For the text-containing cell, return its midpoint in (X, Y) coordinate format. 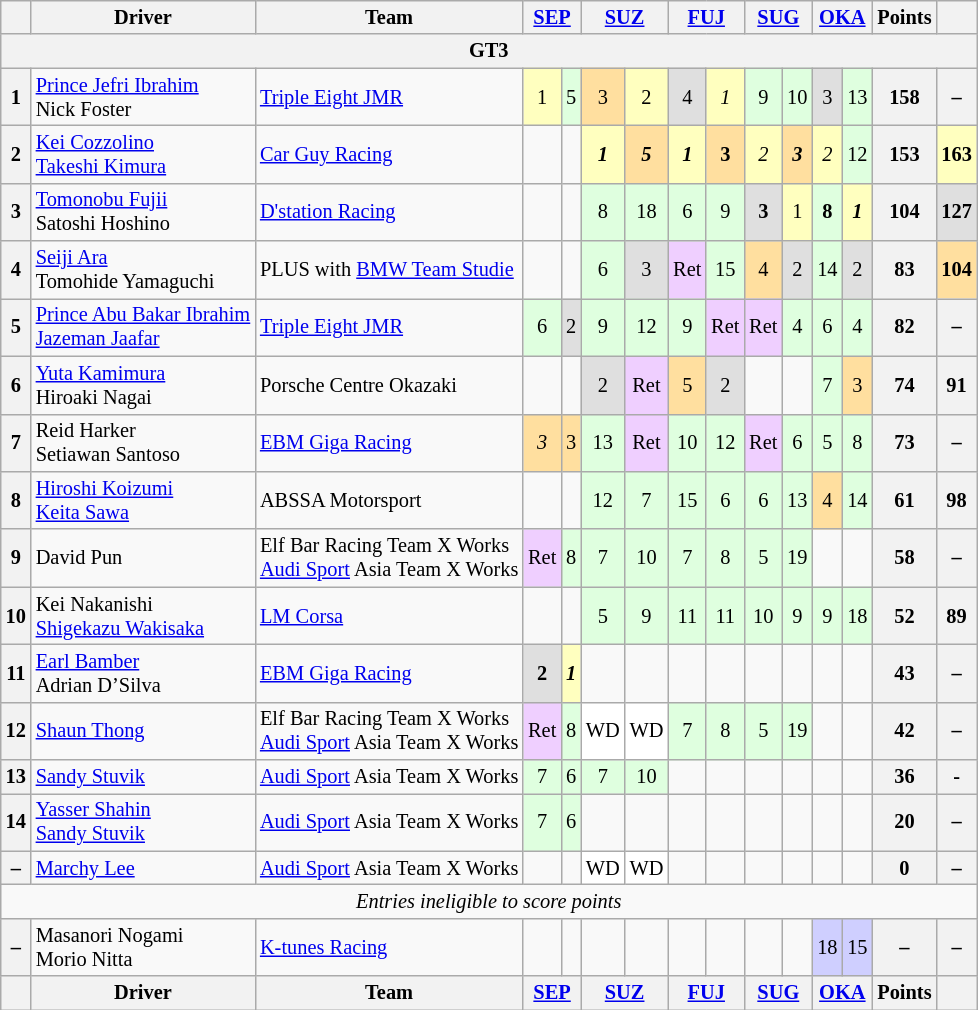
36 (904, 777)
0 (904, 868)
73 (904, 443)
20 (904, 822)
58 (904, 558)
43 (904, 673)
74 (904, 385)
Car Guy Racing (389, 154)
Yuta Kamimura Hiroaki Nagai (143, 385)
52 (904, 616)
Prince Abu Bakar Ibrahim Jazeman Jaafar (143, 327)
61 (904, 500)
K-tunes Racing (389, 947)
Prince Jefri Ibrahim Nick Foster (143, 97)
Kei Cozzolino Takeshi Kimura (143, 154)
153 (904, 154)
158 (904, 97)
Tomonobu Fujii Satoshi Hoshino (143, 212)
42 (904, 731)
GT3 (489, 51)
Kei Nakanishi Shigekazu Wakisaka (143, 616)
Shaun Thong (143, 731)
Porsche Centre Okazaki (389, 385)
Sandy Stuvik (143, 777)
ABSSA Motorsport (389, 500)
89 (956, 616)
D'station Racing (389, 212)
Earl Bamber Adrian D’Silva (143, 673)
LM Corsa (389, 616)
127 (956, 212)
Yasser Shahin Sandy Stuvik (143, 822)
David Pun (143, 558)
- (956, 777)
Marchy Lee (143, 868)
Seiji Ara Tomohide Yamaguchi (143, 270)
82 (904, 327)
Entries ineligible to score points (489, 901)
Hiroshi Koizumi Keita Sawa (143, 500)
Reid Harker Setiawan Santoso (143, 443)
83 (904, 270)
163 (956, 154)
Masanori Nogami Morio Nitta (143, 947)
PLUS with BMW Team Studie (389, 270)
91 (956, 385)
98 (956, 500)
